Locate the cell with the specified text and output its [x, y] center coordinate. 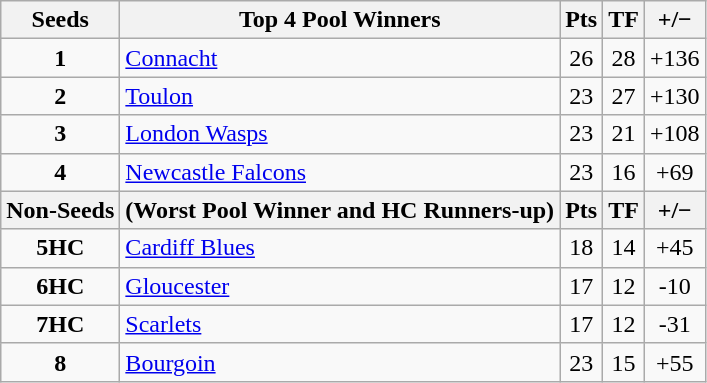
2 [60, 96]
+45 [674, 248]
Toulon [340, 96]
3 [60, 134]
6HC [60, 286]
Cardiff Blues [340, 248]
+69 [674, 172]
+130 [674, 96]
26 [582, 58]
1 [60, 58]
16 [624, 172]
+108 [674, 134]
-10 [674, 286]
7HC [60, 324]
Top 4 Pool Winners [340, 20]
28 [624, 58]
-31 [674, 324]
London Wasps [340, 134]
21 [624, 134]
Bourgoin [340, 362]
Connacht [340, 58]
18 [582, 248]
14 [624, 248]
+136 [674, 58]
Seeds [60, 20]
8 [60, 362]
Scarlets [340, 324]
Newcastle Falcons [340, 172]
27 [624, 96]
(Worst Pool Winner and HC Runners-up) [340, 210]
Non-Seeds [60, 210]
4 [60, 172]
15 [624, 362]
5HC [60, 248]
Gloucester [340, 286]
+55 [674, 362]
